Find where the given text appears and provide that cell's center as [X, Y] coordinate. 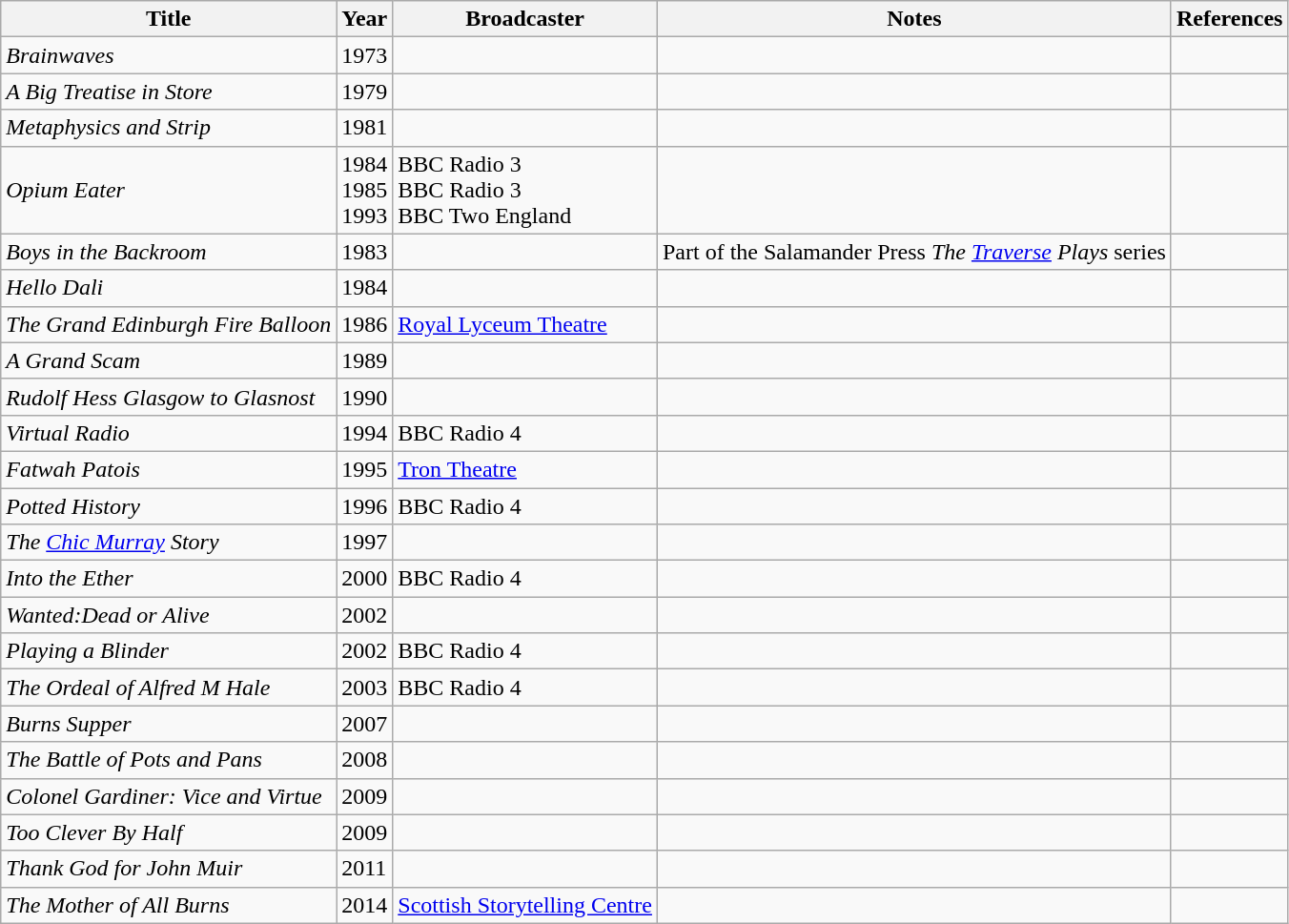
Part of the Salamander Press The Traverse Plays series [913, 252]
1983 [364, 252]
1979 [364, 92]
2000 [364, 579]
Opium Eater [169, 190]
1996 [364, 506]
1989 [364, 360]
Notes [913, 19]
Potted History [169, 506]
2003 [364, 688]
Brainwaves [169, 55]
1990 [364, 397]
The Ordeal of Alfred M Hale [169, 688]
1986 [364, 324]
Thank God for John Muir [169, 869]
The Battle of Pots and Pans [169, 760]
2008 [364, 760]
Metaphysics and Strip [169, 128]
2007 [364, 724]
Title [169, 19]
Wanted:Dead or Alive [169, 615]
Broadcaster [525, 19]
Hello Dali [169, 288]
BBC Radio 3BBC Radio 3BBC Two England [525, 190]
198419851993 [364, 190]
2014 [364, 905]
Colonel Gardiner: Vice and Virtue [169, 796]
References [1230, 19]
A Big Treatise in Store [169, 92]
Boys in the Backroom [169, 252]
Virtual Radio [169, 433]
1981 [364, 128]
Too Clever By Half [169, 832]
Tron Theatre [525, 469]
The Grand Edinburgh Fire Balloon [169, 324]
The Chic Murray Story [169, 543]
Royal Lyceum Theatre [525, 324]
A Grand Scam [169, 360]
Playing a Blinder [169, 651]
Into the Ether [169, 579]
1997 [364, 543]
The Mother of All Burns [169, 905]
2011 [364, 869]
Burns Supper [169, 724]
1984 [364, 288]
1973 [364, 55]
1995 [364, 469]
Year [364, 19]
Rudolf Hess Glasgow to Glasnost [169, 397]
Scottish Storytelling Centre [525, 905]
1994 [364, 433]
Fatwah Patois [169, 469]
